Detect which cell encompasses the target text, then output its [x, y] center coordinate. 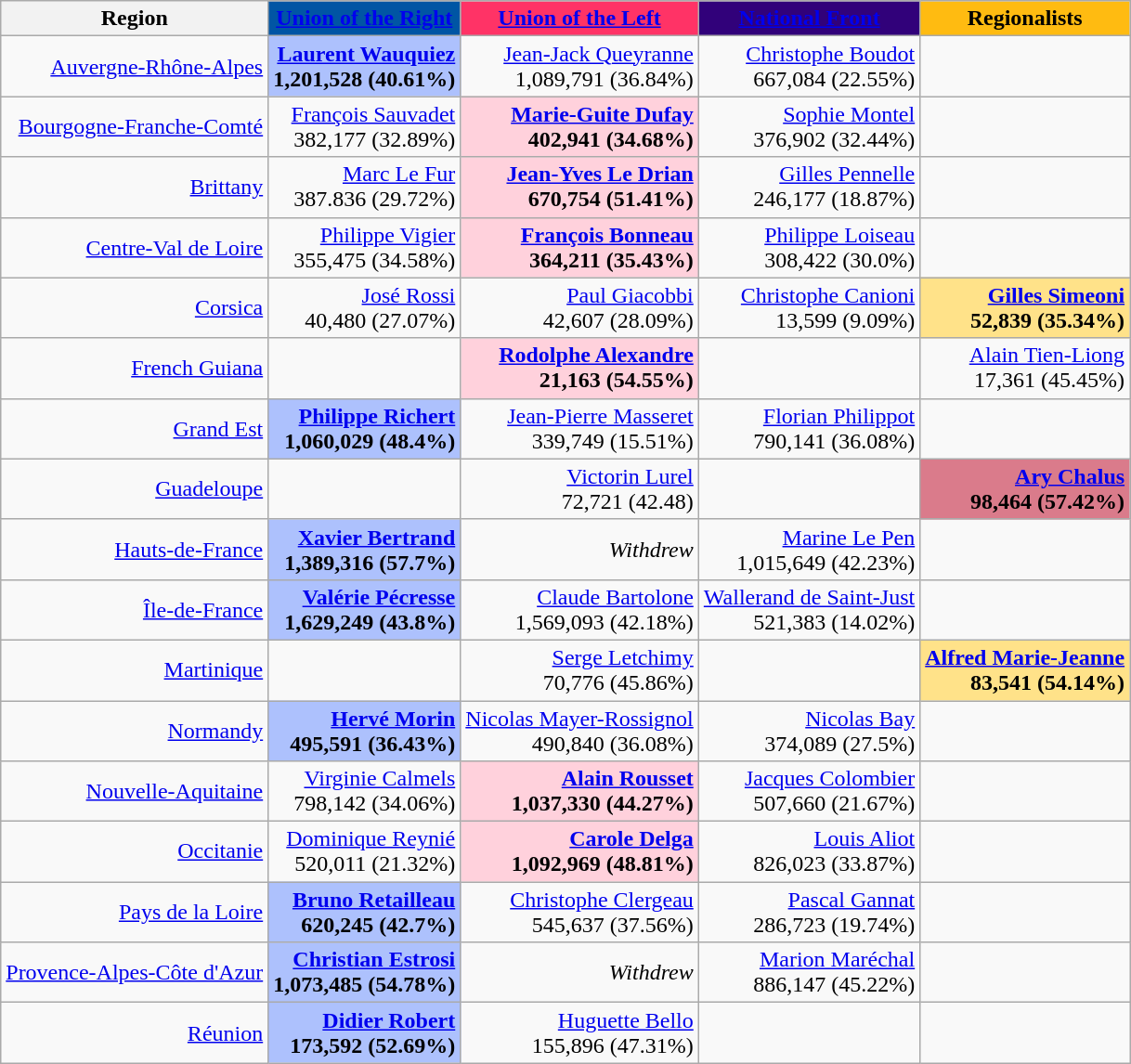
Claude Bartolone 1,569,093 (42.18%) [579, 609]
Philippe Richert 1,060,029 (48.4%) [364, 429]
Île-de-France [135, 609]
Gilles Simeoni 52,839 (35.34%) [1025, 308]
Jean-Jack Queyranne 1,089,791 (36.84%) [579, 67]
Carole Delga 1,092,969 (48.81%) [579, 852]
Rodolphe Alexandre 21,163 (54.55%) [579, 368]
Marine Le Pen 1,015,649 (42.23%) [809, 550]
Grand Est [135, 429]
Louis Aliot 826,023 (33.87%) [809, 852]
Normandy [135, 730]
French Guiana [135, 368]
Occitanie [135, 852]
Marion Maréchal 886,147 (45.22%) [809, 973]
Jacques Colombier 507,660 (21.67%) [809, 791]
Hauts-de-France [135, 550]
Christian Estrosi 1,073,485 (54.78%) [364, 973]
José Rossi 40,480 (27.07%) [364, 308]
National Front [809, 19]
Valérie Pécresse 1,629,249 (43.8%) [364, 609]
Corsica [135, 308]
Martinique [135, 670]
François Sauvadet 382,177 (32.89%) [364, 126]
Bruno Retailleau 620,245 (42.7%) [364, 912]
Bourgogne-Franche-Comté [135, 126]
Wallerand de Saint-Just 521,383 (14.02%) [809, 609]
Marc Le Fur 387.836 (29.72%) [364, 188]
Alain Rousset 1,037,330 (44.27%) [579, 791]
Alfred Marie-Jeanne 83,541 (54.14%) [1025, 670]
Ary Chalus 98,464 (57.42%) [1025, 488]
Xavier Bertrand 1,389,316 (57.7%) [364, 550]
Pays de la Loire [135, 912]
Sophie Montel 376,902 (32.44%) [809, 126]
Nicolas Mayer-Rossignol 490,840 (36.08%) [579, 730]
Jean-Yves Le Drian 670,754 (51.41%) [579, 188]
Philippe Vigier 355,475 (34.58%) [364, 247]
Union of the Left [579, 19]
François Bonneau 364,211 (35.43%) [579, 247]
Provence-Alpes-Côte d'Azur [135, 973]
Centre-Val de Loire [135, 247]
Union of the Right [364, 19]
Nouvelle-Aquitaine [135, 791]
Brittany [135, 188]
Hervé Morin 495,591 (36.43%) [364, 730]
Guadeloupe [135, 488]
Florian Philippot 790,141 (36.08%) [809, 429]
Huguette Bello 155,896 (47.31%) [579, 1032]
Paul Giacobbi 42,607 (28.09%) [579, 308]
Laurent Wauquiez 1,201,528 (40.61%) [364, 67]
Pascal Gannat 286,723 (19.74%) [809, 912]
Serge Letchimy 70,776 (45.86%) [579, 670]
Marie-Guite Dufay 402,941 (34.68%) [579, 126]
Virginie Calmels 798,142 (34.06%) [364, 791]
Alain Tien-Liong 17,361 (45.45%) [1025, 368]
Christophe Canioni 13,599 (9.09%) [809, 308]
Philippe Loiseau 308,422 (30.0%) [809, 247]
Auvergne-Rhône-Alpes [135, 67]
Nicolas Bay 374,089 (27.5%) [809, 730]
Didier Robert 173,592 (52.69%) [364, 1032]
Regionalists [1025, 19]
Victorin Lurel 72,721 (42.48) [579, 488]
Gilles Pennelle 246,177 (18.87%) [809, 188]
Réunion [135, 1032]
Jean-Pierre Masseret 339,749 (15.51%) [579, 429]
Christophe Clergeau 545,637 (37.56%) [579, 912]
Christophe Boudot 667,084 (22.55%) [809, 67]
Dominique Reynié 520,011 (21.32%) [364, 852]
Region [135, 19]
